Return (x, y) of the center of cell containing provided text 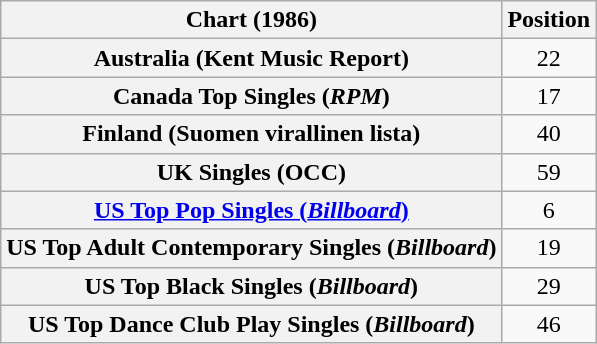
Finland (Suomen virallinen lista) (252, 134)
17 (549, 96)
6 (549, 210)
US Top Adult Contemporary Singles (Billboard) (252, 248)
19 (549, 248)
59 (549, 172)
Chart (1986) (252, 20)
Position (549, 20)
29 (549, 286)
Canada Top Singles (RPM) (252, 96)
46 (549, 324)
40 (549, 134)
Australia (Kent Music Report) (252, 58)
US Top Pop Singles (Billboard) (252, 210)
US Top Black Singles (Billboard) (252, 286)
22 (549, 58)
US Top Dance Club Play Singles (Billboard) (252, 324)
UK Singles (OCC) (252, 172)
